Pinpoint the cell where the given text exists, returning its (x, y) midpoint coordinate. 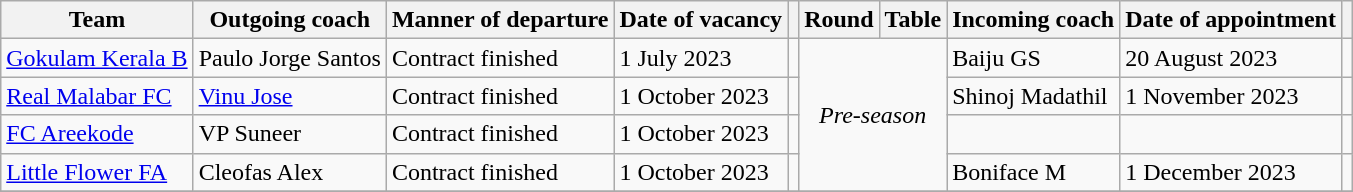
Incoming coach (1034, 20)
VP Suneer (290, 134)
1 November 2023 (1231, 96)
Little Flower FA (97, 172)
FC Areekode (97, 134)
Manner of departure (500, 20)
Table (913, 20)
Outgoing coach (290, 20)
Shinoj Madathil (1034, 96)
Date of vacancy (701, 20)
1 December 2023 (1231, 172)
Pre-season (873, 115)
Real Malabar FC (97, 96)
Paulo Jorge Santos (290, 58)
Gokulam Kerala B (97, 58)
Baiju GS (1034, 58)
Vinu Jose (290, 96)
1 July 2023 (701, 58)
20 August 2023 (1231, 58)
Boniface M (1034, 172)
Team (97, 20)
Date of appointment (1231, 20)
Round (839, 20)
Cleofas Alex (290, 172)
